From the cell containing the given text, extract its center point as (x, y) coordinate. 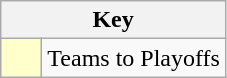
Key (114, 20)
Teams to Playoffs (134, 58)
